Output the [x, y] coordinate of the center of the cell containing the given text.  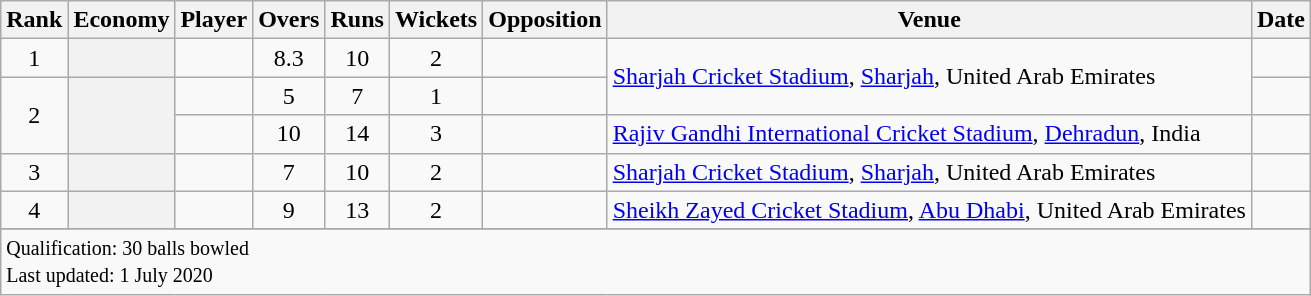
13 [357, 210]
Sheikh Zayed Cricket Stadium, Abu Dhabi, United Arab Emirates [929, 210]
Overs [289, 20]
Rajiv Gandhi International Cricket Stadium, Dehradun, India [929, 134]
Rank [34, 20]
5 [289, 96]
14 [357, 134]
Economy [122, 20]
4 [34, 210]
Player [214, 20]
Date [1280, 20]
Runs [357, 20]
Qualification: 30 balls bowledLast updated: 1 July 2020 [656, 262]
Venue [929, 20]
9 [289, 210]
8.3 [289, 58]
Wickets [436, 20]
Opposition [545, 20]
